Return (X, Y) of the center of cell containing provided text 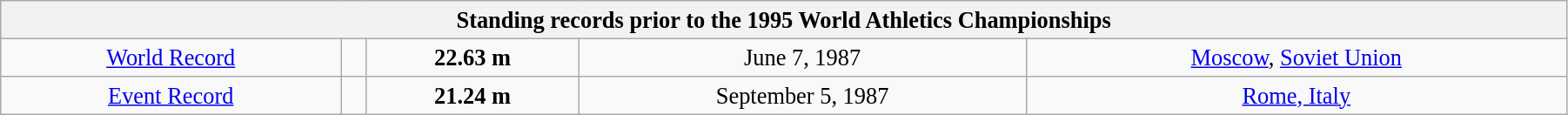
June 7, 1987 (802, 57)
Event Record (171, 95)
World Record (171, 57)
Rome, Italy (1297, 95)
Standing records prior to the 1995 World Athletics Championships (784, 19)
22.63 m (472, 57)
Moscow, Soviet Union (1297, 57)
21.24 m (472, 95)
September 5, 1987 (802, 95)
